Capture the cell that displays the provided text and extract its [x, y] central coordinate. 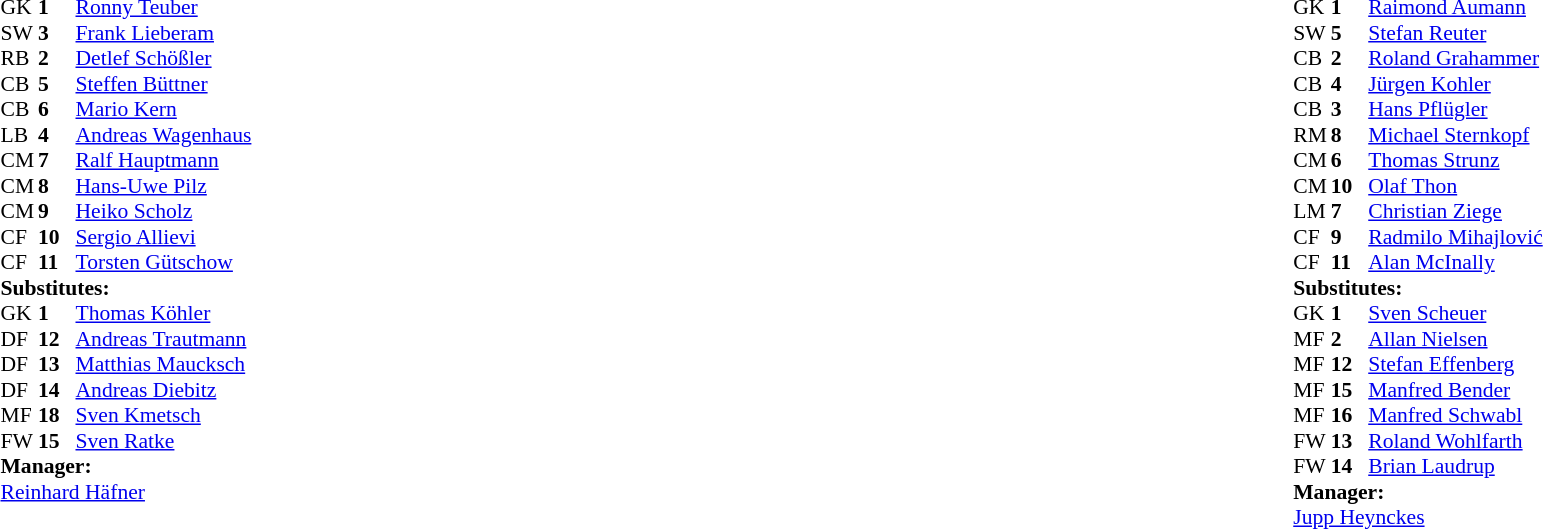
Radmilo Mihajlović [1455, 237]
Thomas Köhler [164, 313]
Christian Ziege [1455, 211]
Manfred Schwabl [1455, 415]
Heiko Scholz [164, 211]
Roland Grahammer [1455, 59]
Sergio Allievi [164, 237]
LM [1312, 211]
RM [1312, 135]
Detlef Schößler [164, 59]
Andreas Wagenhaus [164, 135]
Stefan Effenberg [1455, 365]
Hans-Uwe Pilz [164, 186]
Allan Nielsen [1455, 339]
Steffen Büttner [164, 84]
Andreas Diebitz [164, 390]
Jürgen Kohler [1455, 84]
Torsten Gütschow [164, 263]
Sven Scheuer [1455, 313]
Brian Laudrup [1455, 467]
Mario Kern [164, 109]
Roland Wohlfarth [1455, 441]
18 [57, 415]
Sven Ratke [164, 441]
Reinhard Häfner [126, 492]
Matthias Maucksch [164, 365]
Ralf Hauptmann [164, 161]
RB [19, 59]
Andreas Trautmann [164, 339]
Sven Kmetsch [164, 415]
Thomas Strunz [1455, 161]
Hans Pflügler [1455, 109]
LB [19, 135]
Olaf Thon [1455, 186]
Alan McInally [1455, 263]
Stefan Reuter [1455, 33]
Manfred Bender [1455, 390]
Michael Sternkopf [1455, 135]
Frank Lieberam [164, 33]
16 [1350, 415]
